Pinpoint the cell where the given text exists, returning its [x, y] midpoint coordinate. 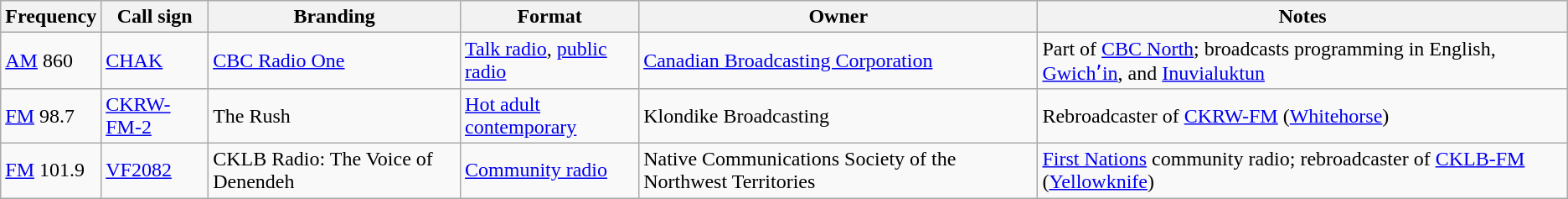
Owner [838, 17]
Native Communications Society of the Northwest Territories [838, 170]
Rebroadcaster of CKRW-FM (Whitehorse) [1302, 116]
Format [549, 17]
FM 101.9 [51, 170]
Canadian Broadcasting Corporation [838, 60]
Community radio [549, 170]
First Nations community radio; rebroadcaster of CKLB-FM (Yellowknife) [1302, 170]
CKRW-FM-2 [155, 116]
Notes [1302, 17]
Part of CBC North; broadcasts programming in English, Gwichʼin, and Inuvialuktun [1302, 60]
Klondike Broadcasting [838, 116]
AM 860 [51, 60]
Hot adult contemporary [549, 116]
CHAK [155, 60]
CBC Radio One [335, 60]
Frequency [51, 17]
Call sign [155, 17]
The Rush [335, 116]
CKLB Radio: The Voice of Denendeh [335, 170]
VF2082 [155, 170]
FM 98.7 [51, 116]
Talk radio, public radio [549, 60]
Branding [335, 17]
